Scan for the cell matching the given text and deliver its [x, y] coordinate at center. 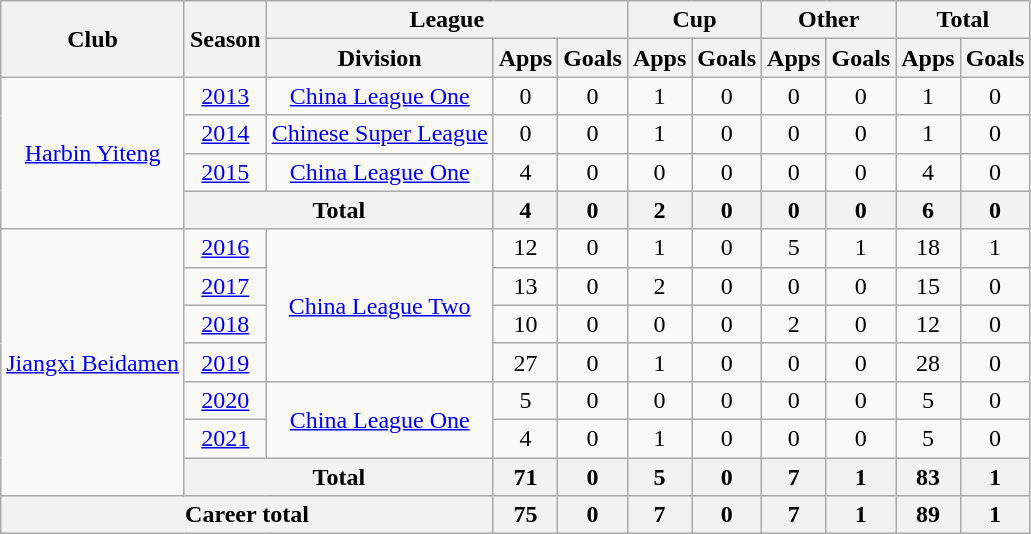
2015 [225, 172]
Cup [694, 20]
18 [928, 248]
2014 [225, 134]
89 [928, 515]
Career total [247, 515]
13 [525, 286]
2016 [225, 248]
Other [829, 20]
Chinese Super League [380, 134]
Season [225, 39]
2013 [225, 96]
28 [928, 362]
83 [928, 477]
15 [928, 286]
2018 [225, 324]
27 [525, 362]
71 [525, 477]
6 [928, 210]
Club [93, 39]
2017 [225, 286]
2021 [225, 438]
Division [380, 58]
Jiangxi Beidamen [93, 362]
10 [525, 324]
75 [525, 515]
League [446, 20]
Harbin Yiteng [93, 153]
2020 [225, 400]
China League Two [380, 305]
2019 [225, 362]
